Locate the cell with the specified text and output its [X, Y] center coordinate. 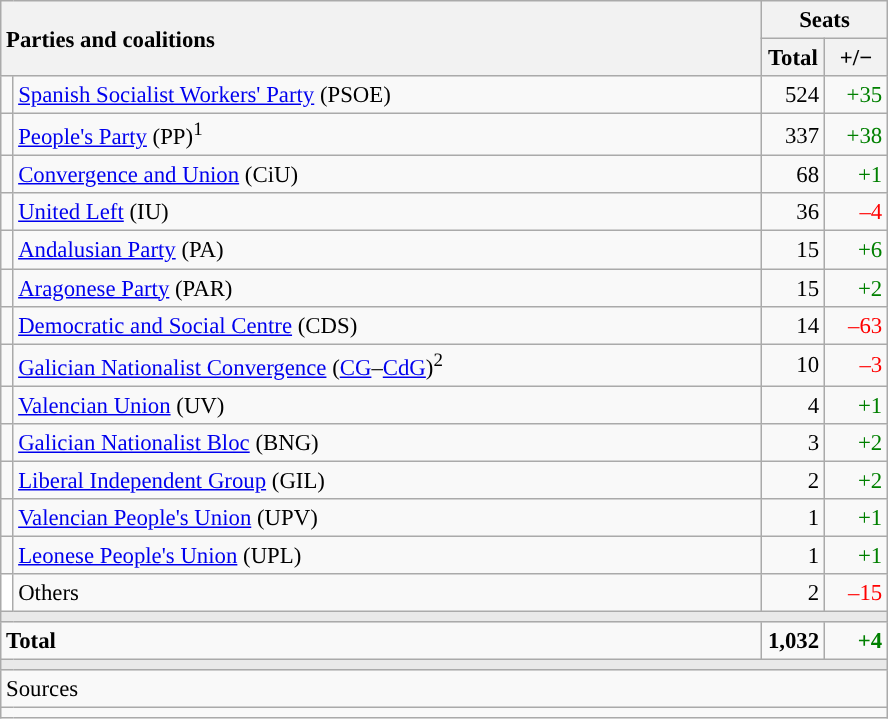
10 [792, 365]
36 [792, 213]
Galician Nationalist Convergence (CG–CdG)2 [387, 365]
–3 [856, 365]
+6 [856, 250]
3 [792, 443]
Parties and coalitions [382, 38]
Aragonese Party (PAR) [387, 288]
–15 [856, 593]
United Left (IU) [387, 213]
Andalusian Party (PA) [387, 250]
Convergence and Union (CiU) [387, 175]
Democratic and Social Centre (CDS) [387, 325]
524 [792, 95]
Valencian People's Union (UPV) [387, 518]
14 [792, 325]
People's Party (PP)1 [387, 135]
Leonese People's Union (UPL) [387, 555]
68 [792, 175]
+35 [856, 95]
337 [792, 135]
4 [792, 405]
Galician Nationalist Bloc (BNG) [387, 443]
–63 [856, 325]
Others [387, 593]
–4 [856, 213]
+38 [856, 135]
Valencian Union (UV) [387, 405]
Sources [444, 689]
Spanish Socialist Workers' Party (PSOE) [387, 95]
+4 [856, 641]
1,032 [792, 641]
Seats [824, 20]
+/− [856, 58]
Liberal Independent Group (GIL) [387, 480]
